Return (X, Y) of the center of cell containing provided text 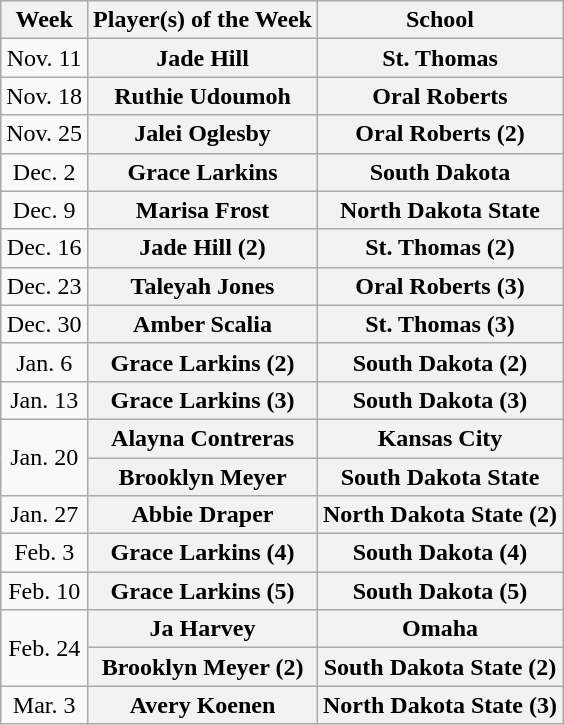
Grace Larkins (4) (203, 553)
Jalei Oglesby (203, 134)
School (440, 20)
Jan. 20 (44, 457)
North Dakota State (440, 210)
Marisa Frost (203, 210)
Brooklyn Meyer (203, 477)
Oral Roberts (440, 96)
Taleyah Jones (203, 286)
Grace Larkins (3) (203, 400)
Dec. 2 (44, 172)
St. Thomas (3) (440, 324)
Nov. 25 (44, 134)
St. Thomas (2) (440, 248)
Oral Roberts (3) (440, 286)
Jade Hill (2) (203, 248)
South Dakota State (440, 477)
Jan. 13 (44, 400)
Feb. 3 (44, 553)
Ja Harvey (203, 629)
Grace Larkins (5) (203, 591)
Nov. 11 (44, 58)
South Dakota (4) (440, 553)
Jade Hill (203, 58)
Alayna Contreras (203, 438)
South Dakota (3) (440, 400)
Mar. 3 (44, 705)
Dec. 30 (44, 324)
South Dakota (440, 172)
Week (44, 20)
Player(s) of the Week (203, 20)
North Dakota State (2) (440, 515)
Jan. 6 (44, 362)
Dec. 9 (44, 210)
Abbie Draper (203, 515)
Oral Roberts (2) (440, 134)
Jan. 27 (44, 515)
Omaha (440, 629)
Ruthie Udoumoh (203, 96)
North Dakota State (3) (440, 705)
Dec. 16 (44, 248)
St. Thomas (440, 58)
South Dakota (2) (440, 362)
Grace Larkins (2) (203, 362)
South Dakota State (2) (440, 667)
Dec. 23 (44, 286)
Brooklyn Meyer (2) (203, 667)
Feb. 24 (44, 648)
South Dakota (5) (440, 591)
Avery Koenen (203, 705)
Grace Larkins (203, 172)
Feb. 10 (44, 591)
Kansas City (440, 438)
Amber Scalia (203, 324)
Nov. 18 (44, 96)
